Determine the (x, y) coordinate at the center of the cell enclosing the given text.  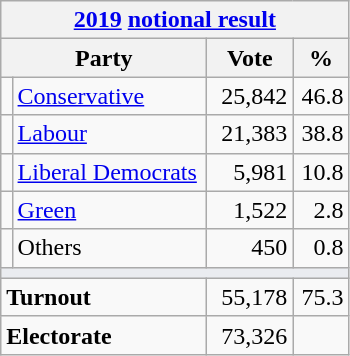
450 (250, 248)
2019 notional result (175, 20)
75.3 (321, 297)
Liberal Democrats (110, 172)
73,326 (250, 335)
Green (110, 210)
Turnout (104, 297)
10.8 (321, 172)
Conservative (110, 96)
Others (110, 248)
Labour (110, 134)
Party (104, 58)
21,383 (250, 134)
46.8 (321, 96)
% (321, 58)
38.8 (321, 134)
55,178 (250, 297)
Vote (250, 58)
25,842 (250, 96)
1,522 (250, 210)
Electorate (104, 335)
0.8 (321, 248)
2.8 (321, 210)
5,981 (250, 172)
